Determine the [X, Y] coordinate at the center of the cell enclosing the given text.  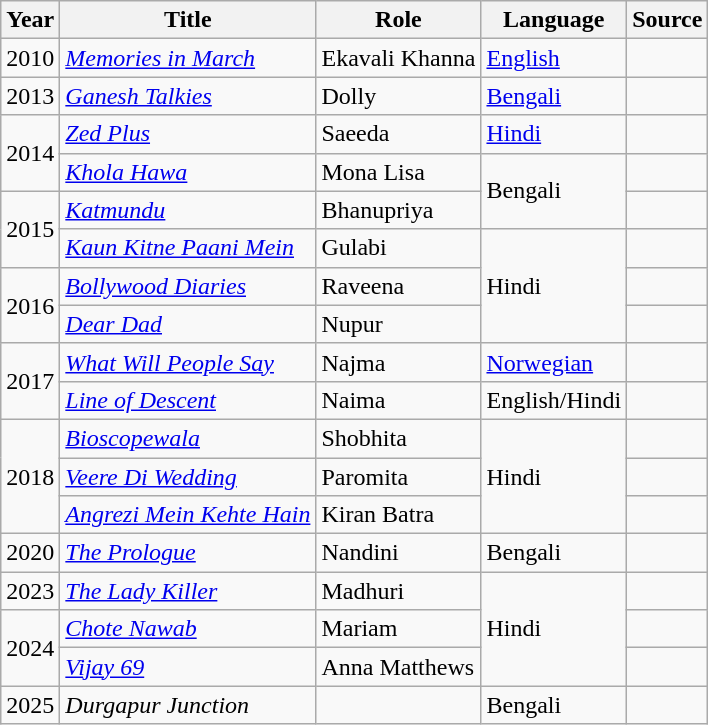
The Lady Killer [188, 591]
Ganesh Talkies [188, 96]
Nupur [398, 324]
Ekavali Khanna [398, 58]
Angrezi Mein Kehte Hain [188, 515]
Year [30, 20]
Veere Di Wedding [188, 477]
Vijay 69 [188, 667]
English [554, 58]
2013 [30, 96]
Bhanupriya [398, 210]
Kaun Kitne Paani Mein [188, 248]
2023 [30, 591]
Title [188, 20]
2014 [30, 153]
Paromita [398, 477]
Najma [398, 362]
Saeeda [398, 134]
Norwegian [554, 362]
Source [668, 20]
The Prologue [188, 553]
2016 [30, 305]
2024 [30, 648]
Dolly [398, 96]
Mariam [398, 629]
Zed Plus [188, 134]
2018 [30, 476]
Memories in March [188, 58]
Chote Nawab [188, 629]
Shobhita [398, 438]
Bioscopewala [188, 438]
2020 [30, 553]
English/Hindi [554, 400]
Naima [398, 400]
Kiran Batra [398, 515]
Raveena [398, 286]
2025 [30, 705]
Bollywood Diaries [188, 286]
Durgapur Junction [188, 705]
Madhuri [398, 591]
Mona Lisa [398, 172]
2015 [30, 229]
Gulabi [398, 248]
What Will People Say [188, 362]
2010 [30, 58]
2017 [30, 381]
Dear Dad [188, 324]
Nandini [398, 553]
Language [554, 20]
Anna Matthews [398, 667]
Katmundu [188, 210]
Line of Descent [188, 400]
Khola Hawa [188, 172]
Role [398, 20]
